Pinpoint the cell where the given text exists, returning its (X, Y) midpoint coordinate. 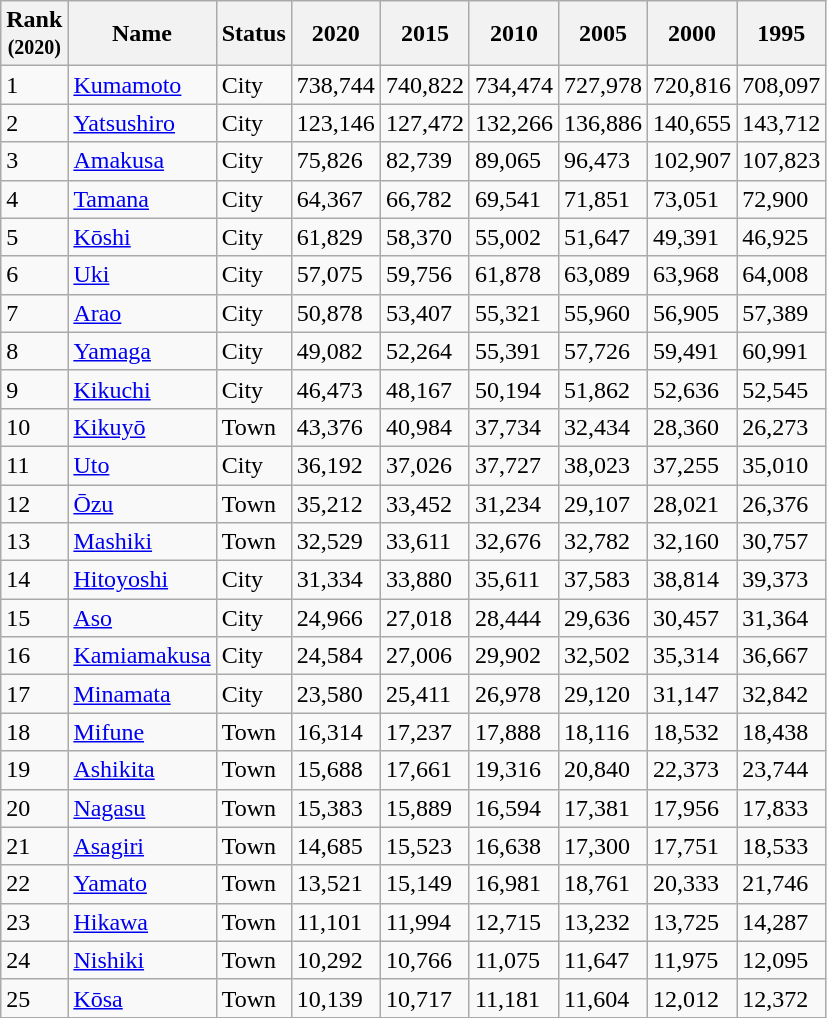
50,878 (336, 313)
Mashiki (142, 542)
49,391 (692, 237)
24,584 (336, 656)
Yamaga (142, 351)
Amakusa (142, 161)
28,444 (514, 618)
Ashikita (142, 770)
73,051 (692, 199)
37,734 (514, 427)
Status (254, 34)
Kikuchi (142, 389)
17,661 (424, 770)
720,816 (692, 85)
22 (34, 884)
55,960 (602, 313)
Uki (142, 275)
63,968 (692, 275)
727,978 (602, 85)
23,744 (782, 770)
16,314 (336, 732)
64,008 (782, 275)
16,638 (514, 846)
96,473 (602, 161)
18,116 (602, 732)
18,532 (692, 732)
12,372 (782, 998)
1995 (782, 34)
7 (34, 313)
Tamana (142, 199)
738,744 (336, 85)
3 (34, 161)
71,851 (602, 199)
8 (34, 351)
29,107 (602, 503)
11,975 (692, 960)
27,006 (424, 656)
11,101 (336, 922)
Kikuyō (142, 427)
29,902 (514, 656)
11 (34, 465)
36,667 (782, 656)
13,232 (602, 922)
1 (34, 85)
17,381 (602, 808)
59,491 (692, 351)
26,978 (514, 694)
Aso (142, 618)
26,273 (782, 427)
35,314 (692, 656)
57,389 (782, 313)
Kōsa (142, 998)
Kōshi (142, 237)
21,746 (782, 884)
15,889 (424, 808)
10,717 (424, 998)
63,089 (602, 275)
15,383 (336, 808)
Hikawa (142, 922)
57,075 (336, 275)
31,334 (336, 580)
40,984 (424, 427)
102,907 (692, 161)
18,533 (782, 846)
38,814 (692, 580)
17 (34, 694)
37,583 (602, 580)
19,316 (514, 770)
10,292 (336, 960)
Asagiri (142, 846)
16,981 (514, 884)
37,255 (692, 465)
143,712 (782, 123)
59,756 (424, 275)
4 (34, 199)
20 (34, 808)
Uto (142, 465)
37,026 (424, 465)
Rank(2020) (34, 34)
24 (34, 960)
16,594 (514, 808)
11,604 (602, 998)
Ōzu (142, 503)
11,994 (424, 922)
10 (34, 427)
20,333 (692, 884)
64,367 (336, 199)
61,878 (514, 275)
52,545 (782, 389)
82,739 (424, 161)
32,529 (336, 542)
2015 (424, 34)
75,826 (336, 161)
46,925 (782, 237)
36,192 (336, 465)
9 (34, 389)
51,647 (602, 237)
14,685 (336, 846)
740,822 (424, 85)
51,862 (602, 389)
Arao (142, 313)
33,452 (424, 503)
55,391 (514, 351)
30,757 (782, 542)
17,888 (514, 732)
17,300 (602, 846)
29,636 (602, 618)
39,373 (782, 580)
53,407 (424, 313)
20,840 (602, 770)
22,373 (692, 770)
15 (34, 618)
Mifune (142, 732)
734,474 (514, 85)
31,147 (692, 694)
2020 (336, 34)
17,956 (692, 808)
69,541 (514, 199)
12 (34, 503)
21 (34, 846)
Name (142, 34)
107,823 (782, 161)
61,829 (336, 237)
27,018 (424, 618)
12,095 (782, 960)
Minamata (142, 694)
48,167 (424, 389)
12,012 (692, 998)
17,833 (782, 808)
11,647 (602, 960)
52,636 (692, 389)
32,502 (602, 656)
55,002 (514, 237)
31,364 (782, 618)
25,411 (424, 694)
24,966 (336, 618)
28,360 (692, 427)
13,521 (336, 884)
18 (34, 732)
18,438 (782, 732)
11,181 (514, 998)
6 (34, 275)
10,766 (424, 960)
127,472 (424, 123)
13 (34, 542)
32,434 (602, 427)
32,782 (602, 542)
23,580 (336, 694)
2010 (514, 34)
32,842 (782, 694)
11,075 (514, 960)
14,287 (782, 922)
25 (34, 998)
2000 (692, 34)
Hitoyoshi (142, 580)
56,905 (692, 313)
15,149 (424, 884)
35,010 (782, 465)
60,991 (782, 351)
15,688 (336, 770)
46,473 (336, 389)
55,321 (514, 313)
2 (34, 123)
18,761 (602, 884)
Nagasu (142, 808)
13,725 (692, 922)
38,023 (602, 465)
33,611 (424, 542)
89,065 (514, 161)
32,676 (514, 542)
140,655 (692, 123)
26,376 (782, 503)
37,727 (514, 465)
32,160 (692, 542)
31,234 (514, 503)
43,376 (336, 427)
132,266 (514, 123)
136,886 (602, 123)
30,457 (692, 618)
58,370 (424, 237)
23 (34, 922)
14 (34, 580)
708,097 (782, 85)
10,139 (336, 998)
Nishiki (142, 960)
Kamiamakusa (142, 656)
52,264 (424, 351)
50,194 (514, 389)
29,120 (602, 694)
19 (34, 770)
15,523 (424, 846)
17,751 (692, 846)
35,611 (514, 580)
72,900 (782, 199)
66,782 (424, 199)
35,212 (336, 503)
49,082 (336, 351)
Yamato (142, 884)
16 (34, 656)
5 (34, 237)
Kumamoto (142, 85)
17,237 (424, 732)
2005 (602, 34)
123,146 (336, 123)
33,880 (424, 580)
28,021 (692, 503)
12,715 (514, 922)
57,726 (602, 351)
Yatsushiro (142, 123)
